For the text-containing cell, return its midpoint in [x, y] coordinate format. 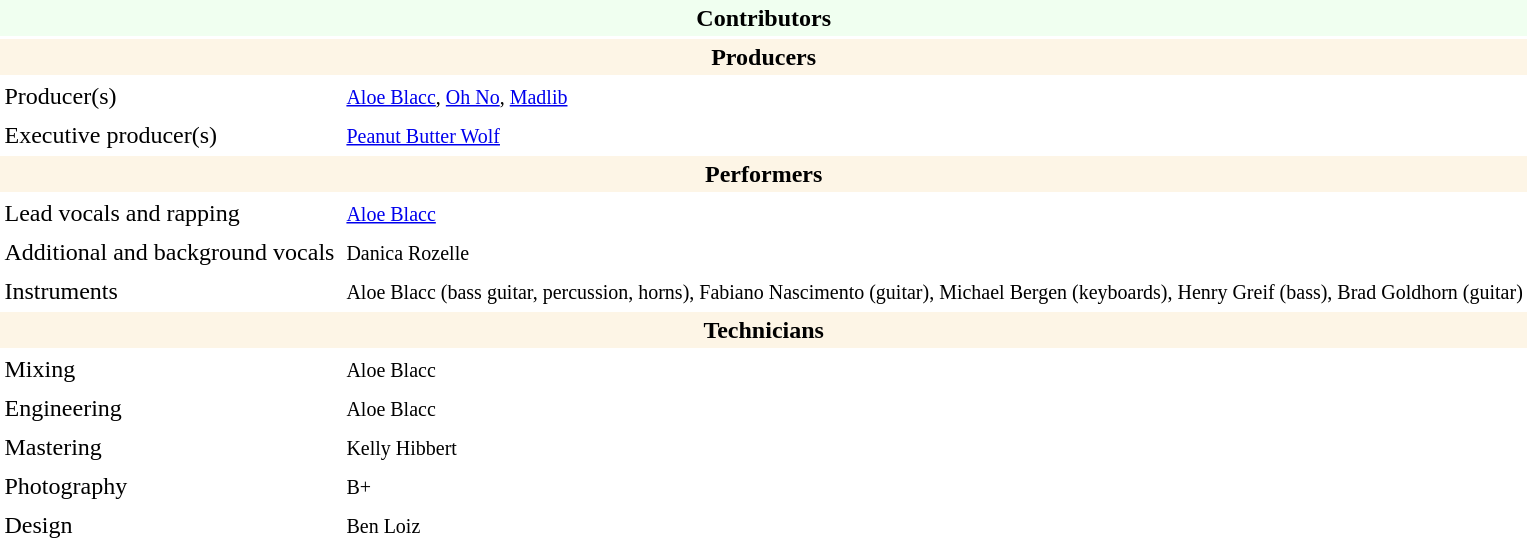
Photography [170, 486]
Executive producer(s) [170, 135]
Performers [764, 174]
Engineering [170, 408]
Technicians [764, 330]
Lead vocals and rapping [170, 213]
Danica Rozelle [934, 252]
Instruments [170, 291]
Peanut Butter Wolf [934, 135]
Producers [764, 57]
Mixing [170, 369]
Contributors [764, 18]
Aloe Blacc, Oh No, Madlib [934, 96]
Additional and background vocals [170, 252]
Aloe Blacc (bass guitar, percussion, horns), Fabiano Nascimento (guitar), Michael Bergen (keyboards), Henry Greif (bass), Brad Goldhorn (guitar) [934, 291]
Kelly Hibbert [934, 447]
B+ [934, 486]
Mastering [170, 447]
Producer(s) [170, 96]
